For the text-containing cell, return its midpoint in [X, Y] coordinate format. 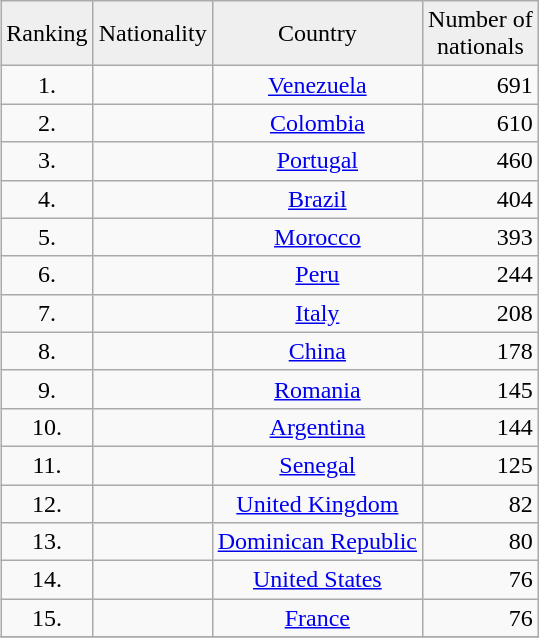
United States [317, 580]
France [317, 618]
China [317, 351]
4. [47, 199]
145 [481, 389]
Portugal [317, 161]
393 [481, 237]
Morocco [317, 237]
Ranking [47, 34]
Peru [317, 275]
404 [481, 199]
Nationality [152, 34]
11. [47, 465]
6. [47, 275]
Country [317, 34]
Brazil [317, 199]
144 [481, 427]
7. [47, 313]
460 [481, 161]
Senegal [317, 465]
Romania [317, 389]
Dominican Republic [317, 542]
244 [481, 275]
5. [47, 237]
10. [47, 427]
3. [47, 161]
2. [47, 123]
14. [47, 580]
9. [47, 389]
Italy [317, 313]
178 [481, 351]
12. [47, 503]
125 [481, 465]
15. [47, 618]
80 [481, 542]
691 [481, 85]
13. [47, 542]
Venezuela [317, 85]
Number ofnationals [481, 34]
1. [47, 85]
Argentina [317, 427]
United Kingdom [317, 503]
Colombia [317, 123]
82 [481, 503]
208 [481, 313]
8. [47, 351]
610 [481, 123]
